Return (X, Y) of the center of cell containing provided text 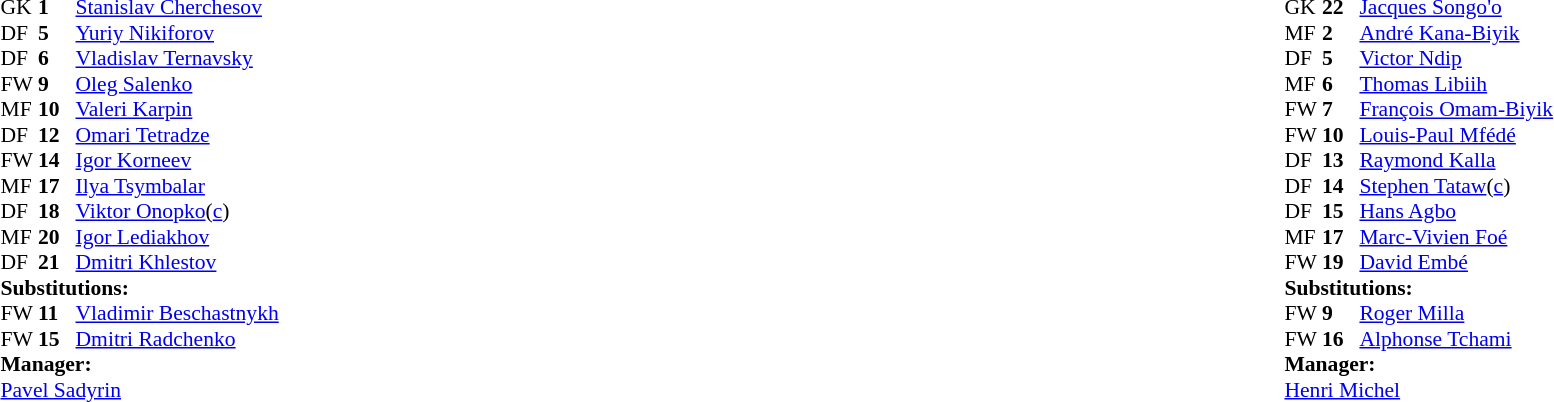
2 (1341, 33)
11 (57, 313)
Marc-Vivien Foé (1456, 237)
Yuriy Nikiforov (178, 33)
Vladislav Ternavsky (178, 59)
Oleg Salenko (178, 84)
13 (1341, 161)
Victor Ndip (1456, 59)
Raymond Kalla (1456, 161)
Stephen Tataw(c) (1456, 186)
Thomas Libiih (1456, 84)
Omari Tetradze (178, 135)
Vladimir Beschastnykh (178, 313)
18 (57, 211)
Hans Agbo (1456, 211)
Valeri Karpin (178, 109)
7 (1341, 109)
Dmitri Radchenko (178, 339)
Dmitri Khlestov (178, 263)
François Omam-Biyik (1456, 109)
David Embé (1456, 263)
16 (1341, 339)
20 (57, 237)
Igor Lediakhov (178, 237)
12 (57, 135)
Viktor Onopko(c) (178, 211)
Igor Korneev (178, 161)
21 (57, 263)
André Kana-Biyik (1456, 33)
Louis-Paul Mfédé (1456, 135)
Roger Milla (1456, 313)
19 (1341, 263)
Alphonse Tchami (1456, 339)
Ilya Tsymbalar (178, 186)
